Identify which cell holds the provided text, then report its (x, y) central coordinate. 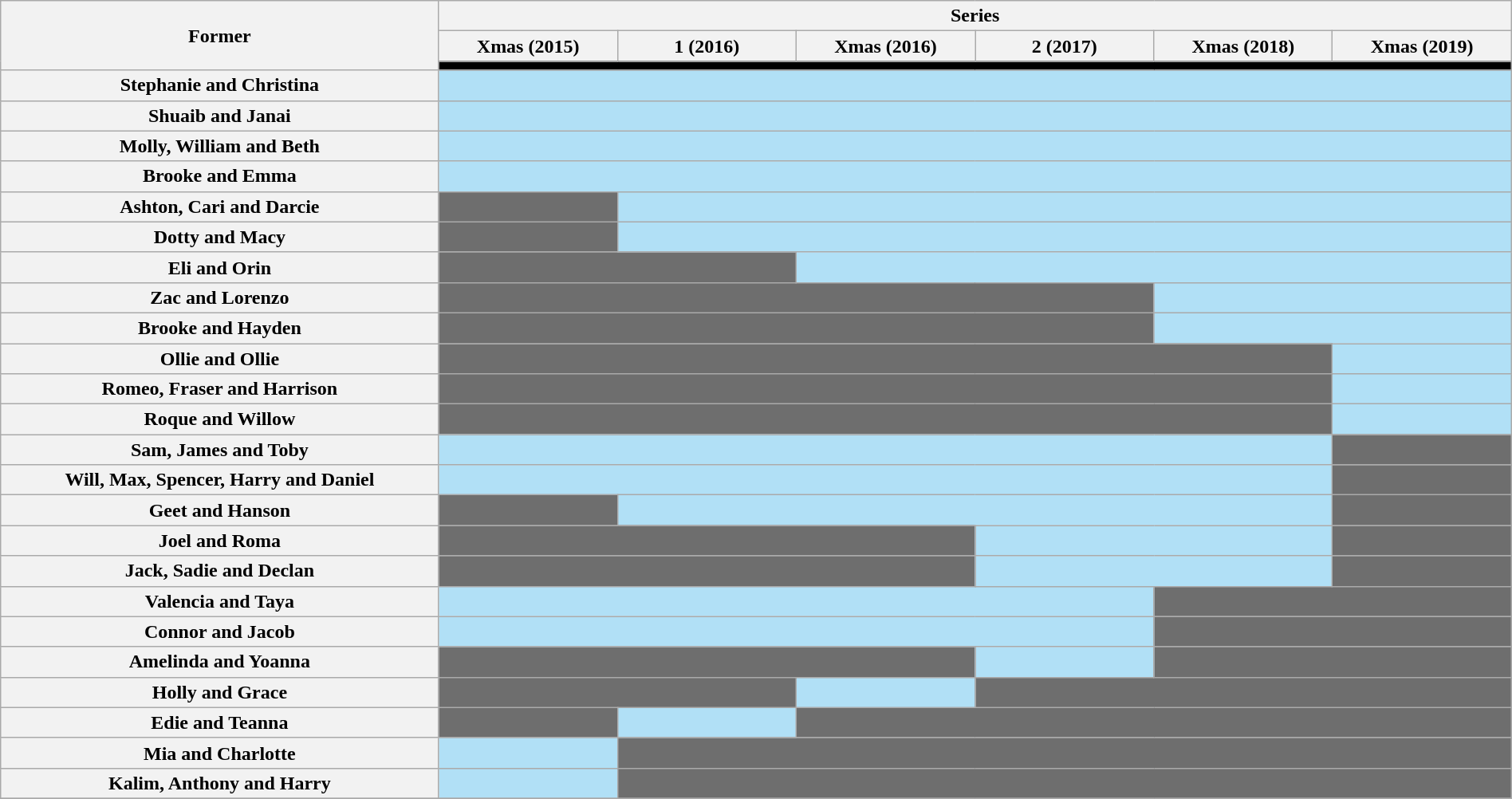
Brooke and Emma (220, 176)
Valencia and Taya (220, 601)
Romeo, Fraser and Harrison (220, 389)
Series (975, 16)
Joel and Roma (220, 541)
Ollie and Ollie (220, 358)
Dotty and Macy (220, 237)
2 (2017) (1065, 46)
Sam, James and Toby (220, 450)
Ashton, Cari and Darcie (220, 207)
Eli and Orin (220, 267)
Xmas (2016) (885, 46)
Shuaib and Janai (220, 116)
Jack, Sadie and Declan (220, 571)
Molly, William and Beth (220, 146)
Xmas (2018) (1243, 46)
Holly and Grace (220, 692)
Amelinda and Yoanna (220, 662)
Xmas (2019) (1422, 46)
Kalim, Anthony and Harry (220, 783)
Edie and Teanna (220, 722)
Geet and Hanson (220, 510)
Will, Max, Spencer, Harry and Daniel (220, 480)
Connor and Jacob (220, 632)
Roque and Willow (220, 419)
Former (220, 35)
1 (2016) (707, 46)
Mia and Charlotte (220, 753)
Zac and Lorenzo (220, 297)
Brooke and Hayden (220, 328)
Xmas (2015) (528, 46)
Stephanie and Christina (220, 85)
